Locate the cell with the specified text and output its [x, y] center coordinate. 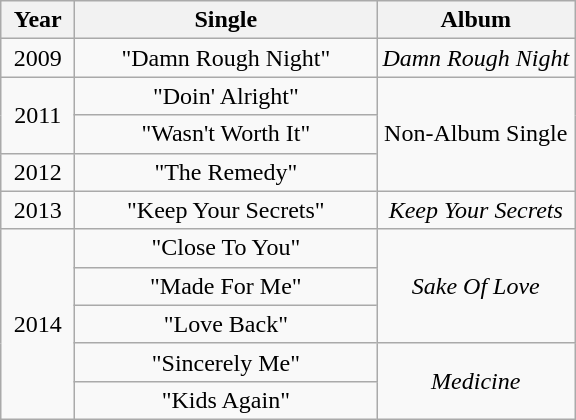
"Made For Me" [226, 286]
"Wasn't Worth It" [226, 134]
2009 [38, 58]
"Damn Rough Night" [226, 58]
Year [38, 20]
"The Remedy" [226, 172]
"Kids Again" [226, 400]
2014 [38, 324]
Damn Rough Night [476, 58]
Album [476, 20]
Single [226, 20]
"Sincerely Me" [226, 362]
2011 [38, 115]
Medicine [476, 381]
2012 [38, 172]
"Close To You" [226, 248]
Sake Of Love [476, 286]
Non-Album Single [476, 134]
2013 [38, 210]
Keep Your Secrets [476, 210]
"Keep Your Secrets" [226, 210]
"Doin' Alright" [226, 96]
"Love Back" [226, 324]
